Provide the [X, Y] coordinate of the cell's center where the given text is located.  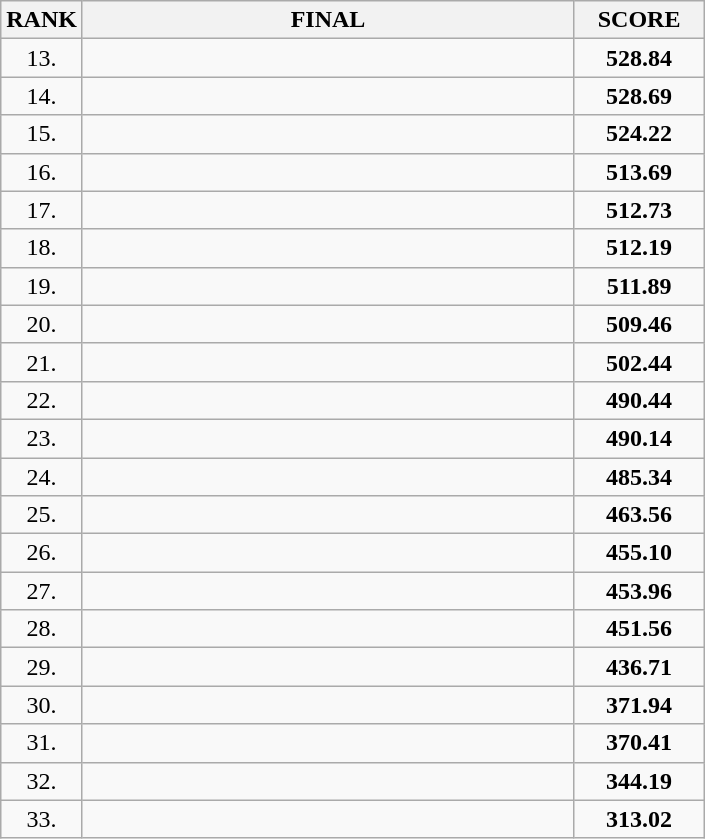
16. [42, 172]
RANK [42, 20]
24. [42, 477]
17. [42, 210]
344.19 [640, 781]
27. [42, 591]
463.56 [640, 515]
511.89 [640, 286]
30. [42, 705]
SCORE [640, 20]
451.56 [640, 629]
26. [42, 553]
FINAL [328, 20]
19. [42, 286]
455.10 [640, 553]
512.19 [640, 248]
31. [42, 743]
371.94 [640, 705]
453.96 [640, 591]
509.46 [640, 324]
22. [42, 400]
21. [42, 362]
502.44 [640, 362]
513.69 [640, 172]
436.71 [640, 667]
33. [42, 819]
313.02 [640, 819]
20. [42, 324]
28. [42, 629]
29. [42, 667]
15. [42, 134]
32. [42, 781]
528.69 [640, 96]
23. [42, 438]
512.73 [640, 210]
524.22 [640, 134]
485.34 [640, 477]
370.41 [640, 743]
490.14 [640, 438]
25. [42, 515]
13. [42, 58]
490.44 [640, 400]
18. [42, 248]
14. [42, 96]
528.84 [640, 58]
